Pinpoint the cell where the given text exists, returning its [x, y] midpoint coordinate. 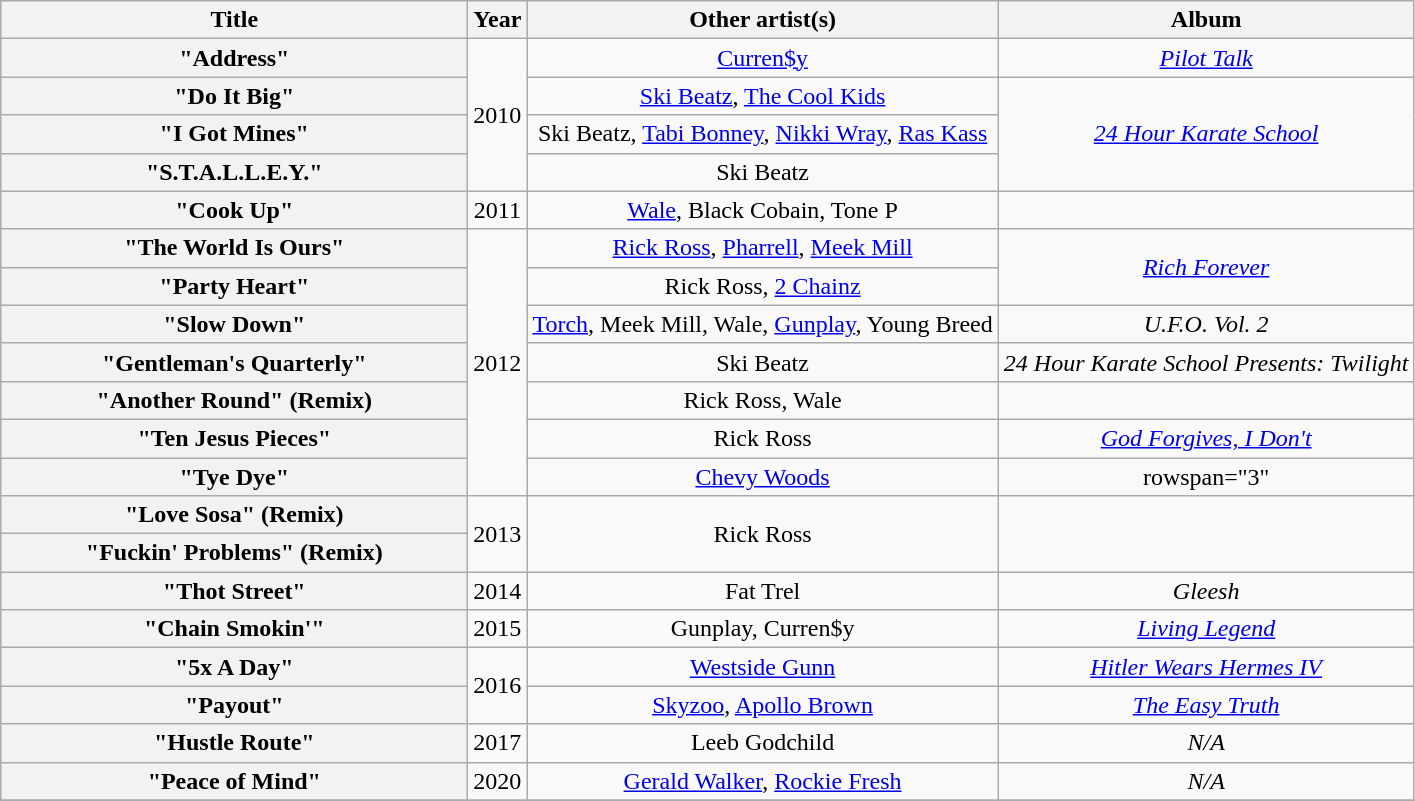
"Gentleman's Quarterly" [234, 362]
"Hustle Route" [234, 743]
Other artist(s) [762, 20]
Torch, Meek Mill, Wale, Gunplay, Young Breed [762, 324]
Gerald Walker, Rockie Fresh [762, 781]
Rick Ross, Pharrell, Meek Mill [762, 248]
Rich Forever [1206, 267]
2017 [498, 743]
"Another Round" (Remix) [234, 400]
God Forgives, I Don't [1206, 438]
Pilot Talk [1206, 58]
2014 [498, 591]
24 Hour Karate School Presents: Twilight [1206, 362]
"Tye Dye" [234, 477]
Gunplay, Curren$y [762, 629]
Title [234, 20]
Fat Trel [762, 591]
"Party Heart" [234, 286]
Wale, Black Cobain, Tone P [762, 210]
Ski Beatz, Tabi Bonney, Nikki Wray, Ras Kass [762, 134]
"Slow Down" [234, 324]
2015 [498, 629]
2016 [498, 686]
Curren$y [762, 58]
"I Got Mines" [234, 134]
24 Hour Karate School [1206, 134]
"Thot Street" [234, 591]
Skyzoo, Apollo Brown [762, 705]
Rick Ross, Wale [762, 400]
Chevy Woods [762, 477]
2013 [498, 534]
2010 [498, 115]
"Chain Smokin'" [234, 629]
The Easy Truth [1206, 705]
2011 [498, 210]
"Cook Up" [234, 210]
2012 [498, 362]
Leeb Godchild [762, 743]
"5x A Day" [234, 667]
Westside Gunn [762, 667]
"Do It Big" [234, 96]
"Peace of Mind" [234, 781]
Year [498, 20]
"Ten Jesus Pieces" [234, 438]
"Fuckin' Problems" (Remix) [234, 553]
U.F.O. Vol. 2 [1206, 324]
Hitler Wears Hermes IV [1206, 667]
Gleesh [1206, 591]
Ski Beatz, The Cool Kids [762, 96]
"Payout" [234, 705]
Rick Ross, 2 Chainz [762, 286]
2020 [498, 781]
Album [1206, 20]
rowspan="3" [1206, 477]
Living Legend [1206, 629]
"S.T.A.L.L.E.Y." [234, 172]
"The World Is Ours" [234, 248]
"Love Sosa" (Remix) [234, 515]
"Address" [234, 58]
